Determine the [X, Y] coordinate at the center of the cell enclosing the given text.  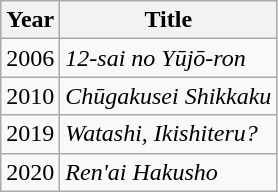
2006 [30, 58]
Ren'ai Hakusho [168, 172]
Year [30, 20]
Title [168, 20]
2010 [30, 96]
12-sai no Yūjō-ron [168, 58]
2020 [30, 172]
2019 [30, 134]
Chūgakusei Shikkaku [168, 96]
Watashi, Ikishiteru? [168, 134]
